Return the [x, y] coordinate for the center point of the cell that contains the specified text.  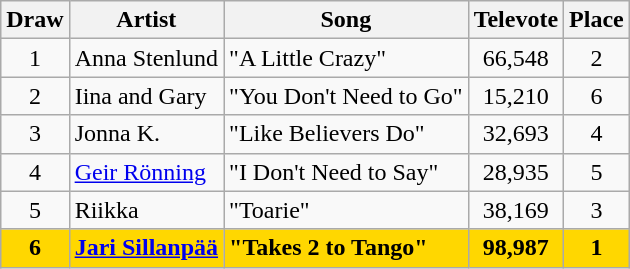
"Takes 2 to Tango" [346, 248]
Riikka [146, 210]
"I Don't Need to Say" [346, 172]
"Like Believers Do" [346, 134]
15,210 [516, 96]
Geir Rönning [146, 172]
Song [346, 20]
Artist [146, 20]
"A Little Crazy" [346, 58]
"Toarie" [346, 210]
32,693 [516, 134]
38,169 [516, 210]
98,987 [516, 248]
Draw [35, 20]
Anna Stenlund [146, 58]
28,935 [516, 172]
Iina and Gary [146, 96]
Place [597, 20]
Televote [516, 20]
Jonna K. [146, 134]
66,548 [516, 58]
Jari Sillanpää [146, 248]
"You Don't Need to Go" [346, 96]
